Return (x, y) of the center of cell containing provided text 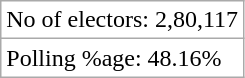
Polling %age: 48.16% (122, 58)
No of electors: 2,80,117 (122, 20)
